Output the (x, y) coordinate of the center of the cell containing the given text.  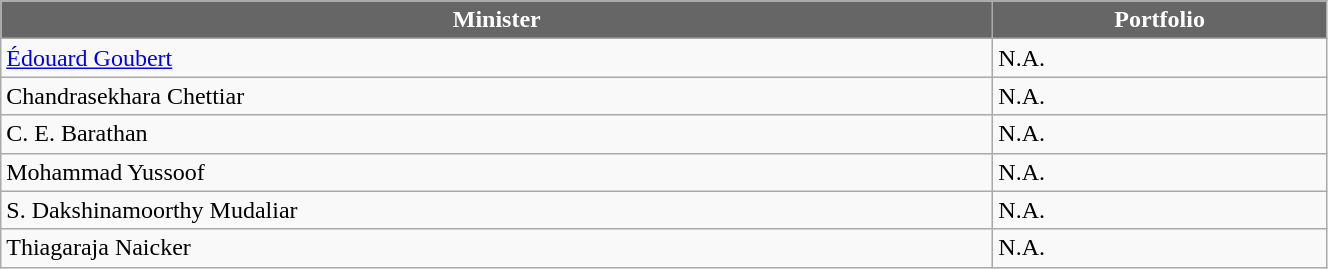
Minister (497, 20)
Portfolio (1160, 20)
C. E. Barathan (497, 134)
Édouard Goubert (497, 58)
Chandrasekhara Chettiar (497, 96)
Mohammad Yussoof (497, 172)
Thiagaraja Naicker (497, 248)
S. Dakshinamoorthy Mudaliar (497, 210)
